Locate the cell with the specified text and output its [X, Y] center coordinate. 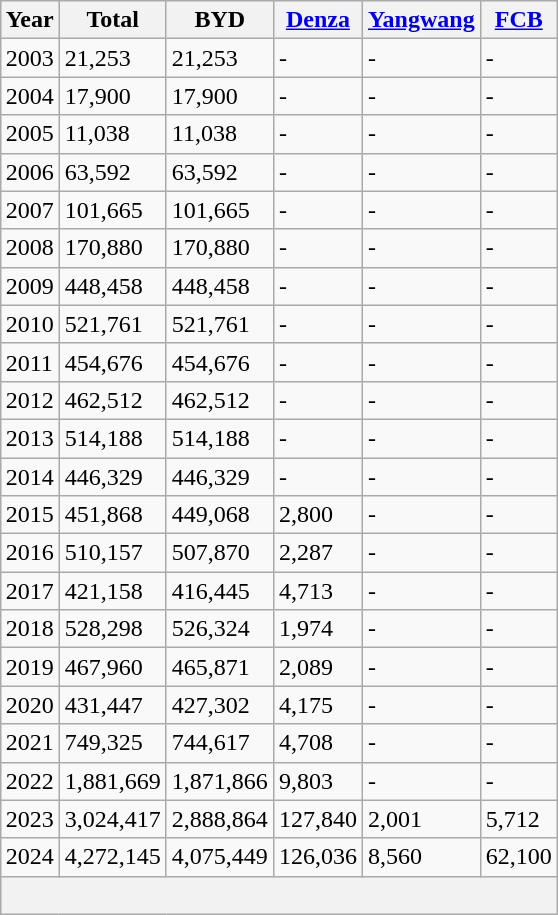
451,868 [112, 515]
4,272,145 [112, 857]
9,803 [318, 781]
2014 [30, 477]
2,800 [318, 515]
4,713 [318, 591]
2018 [30, 629]
2015 [30, 515]
449,068 [220, 515]
467,960 [112, 667]
2007 [30, 210]
421,158 [112, 591]
510,157 [112, 553]
1,881,669 [112, 781]
416,445 [220, 591]
126,036 [318, 857]
2012 [30, 400]
2004 [30, 96]
2016 [30, 553]
2020 [30, 705]
2008 [30, 248]
2021 [30, 743]
8,560 [421, 857]
2003 [30, 58]
Yangwang [421, 20]
5,712 [518, 819]
2010 [30, 324]
2005 [30, 134]
2023 [30, 819]
1,974 [318, 629]
1,871,866 [220, 781]
2,089 [318, 667]
Denza [318, 20]
2011 [30, 362]
465,871 [220, 667]
2019 [30, 667]
2,001 [421, 819]
427,302 [220, 705]
2,888,864 [220, 819]
3,024,417 [112, 819]
2022 [30, 781]
2,287 [318, 553]
2024 [30, 857]
526,324 [220, 629]
528,298 [112, 629]
2009 [30, 286]
Total [112, 20]
431,447 [112, 705]
2013 [30, 438]
127,840 [318, 819]
744,617 [220, 743]
2017 [30, 591]
FCB [518, 20]
4,708 [318, 743]
BYD [220, 20]
Year [30, 20]
4,075,449 [220, 857]
2006 [30, 172]
4,175 [318, 705]
749,325 [112, 743]
507,870 [220, 553]
62,100 [518, 857]
